Provide the [X, Y] coordinate of the cell's center where the given text is located.  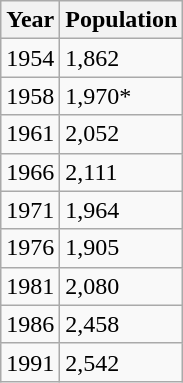
1971 [30, 210]
2,458 [122, 324]
2,080 [122, 286]
Population [122, 20]
1966 [30, 172]
1,970* [122, 96]
Year [30, 20]
2,052 [122, 134]
1,862 [122, 58]
1,964 [122, 210]
2,542 [122, 362]
1986 [30, 324]
1981 [30, 286]
1991 [30, 362]
1961 [30, 134]
2,111 [122, 172]
1976 [30, 248]
1954 [30, 58]
1,905 [122, 248]
1958 [30, 96]
